Determine the [X, Y] coordinate at the center of the cell enclosing the given text.  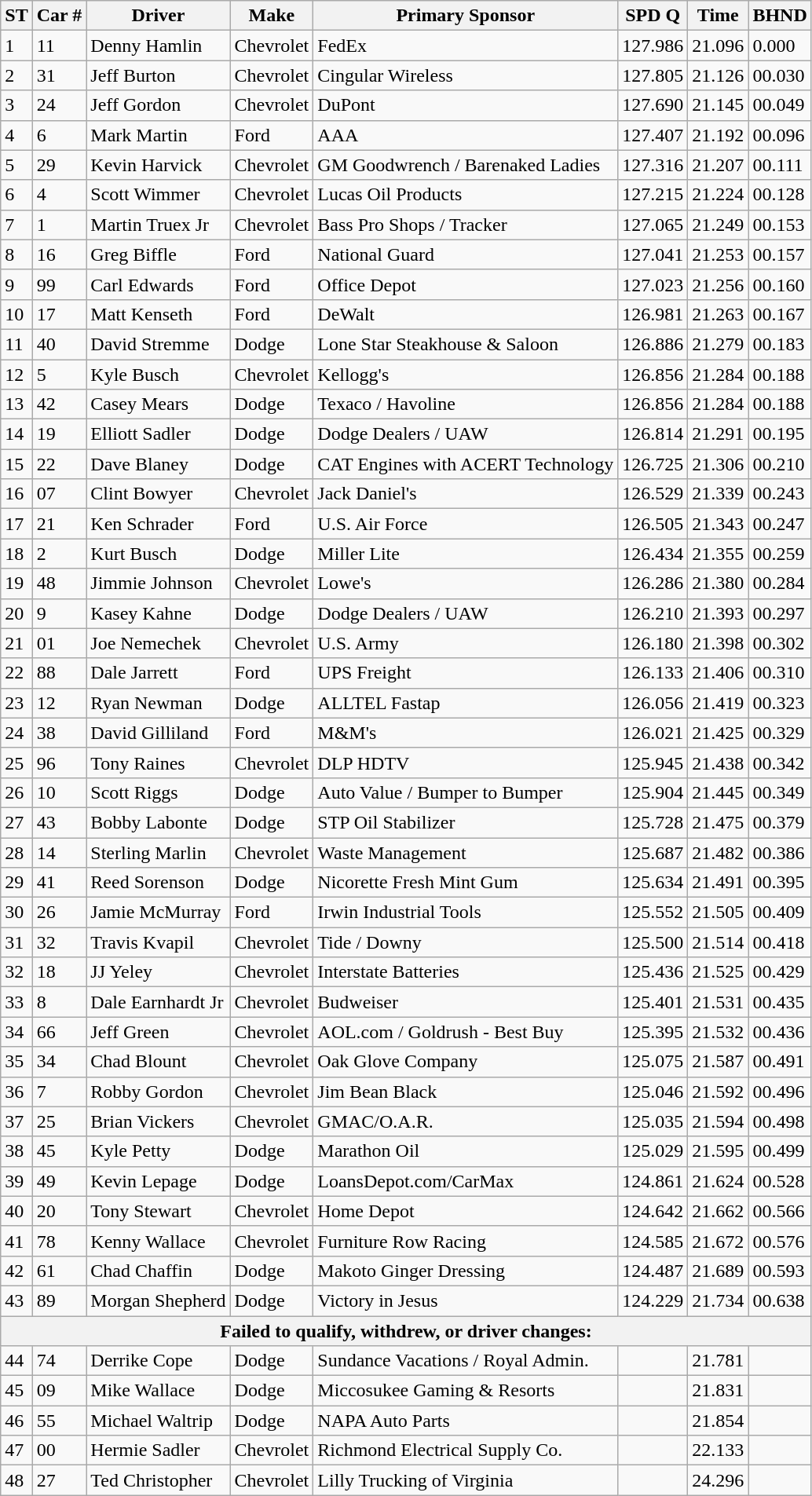
21.192 [718, 135]
24.296 [718, 1480]
Hermie Sadler [159, 1450]
Carl Edwards [159, 284]
BHND [780, 16]
21.531 [718, 1002]
21.279 [718, 344]
00.323 [780, 703]
21.781 [718, 1361]
21.594 [718, 1121]
00.297 [780, 613]
ST [16, 16]
David Stremme [159, 344]
21.475 [718, 822]
125.046 [653, 1092]
47 [16, 1450]
09 [60, 1391]
21.263 [718, 314]
13 [16, 404]
21.624 [718, 1181]
Mike Wallace [159, 1391]
Tide / Downy [466, 942]
Sterling Marlin [159, 852]
28 [16, 852]
JJ Yeley [159, 972]
Failed to qualify, withdrew, or driver changes: [407, 1331]
Lone Star Steakhouse & Saloon [466, 344]
Chad Blount [159, 1062]
UPS Freight [466, 673]
21.592 [718, 1092]
Interstate Batteries [466, 972]
36 [16, 1092]
3 [16, 105]
Sundance Vacations / Royal Admin. [466, 1361]
126.505 [653, 524]
00.167 [780, 314]
DLP HDTV [466, 763]
Ken Schrader [159, 524]
00.576 [780, 1241]
Nicorette Fresh Mint Gum [466, 883]
00.499 [780, 1151]
00.302 [780, 643]
126.056 [653, 703]
21.831 [718, 1391]
Derrike Cope [159, 1361]
21.256 [718, 284]
Joe Nemechek [159, 643]
126.434 [653, 554]
127.316 [653, 165]
39 [16, 1181]
74 [60, 1361]
125.029 [653, 1151]
Matt Kenseth [159, 314]
125.436 [653, 972]
Brian Vickers [159, 1121]
Kellogg's [466, 375]
21.380 [718, 583]
Makoto Ginger Dressing [466, 1271]
Texaco / Havoline [466, 404]
U.S. Army [466, 643]
99 [60, 284]
Jack Daniel's [466, 494]
00.435 [780, 1002]
00.111 [780, 165]
21.145 [718, 105]
126.886 [653, 344]
126.286 [653, 583]
89 [60, 1300]
Casey Mears [159, 404]
00.128 [780, 195]
124.861 [653, 1181]
David Gilliland [159, 733]
00.395 [780, 883]
126.529 [653, 494]
21.406 [718, 673]
00.379 [780, 822]
21.672 [718, 1241]
Mark Martin [159, 135]
Kenny Wallace [159, 1241]
125.395 [653, 1032]
00.030 [780, 75]
21.514 [718, 942]
30 [16, 913]
21.532 [718, 1032]
Robby Gordon [159, 1092]
Tony Raines [159, 763]
00.566 [780, 1211]
21.854 [718, 1421]
124.642 [653, 1211]
Time [718, 16]
00.429 [780, 972]
21.398 [718, 643]
126.021 [653, 733]
23 [16, 703]
21.291 [718, 434]
Lucas Oil Products [466, 195]
U.S. Air Force [466, 524]
Tony Stewart [159, 1211]
126.725 [653, 464]
Oak Glove Company [466, 1062]
21.126 [718, 75]
Office Depot [466, 284]
00.096 [780, 135]
Elliott Sadler [159, 434]
125.500 [653, 942]
78 [60, 1241]
GMAC/O.A.R. [466, 1121]
07 [60, 494]
21.587 [718, 1062]
00.160 [780, 284]
Irwin Industrial Tools [466, 913]
21.445 [718, 792]
Budweiser [466, 1002]
15 [16, 464]
Bobby Labonte [159, 822]
Kurt Busch [159, 554]
124.585 [653, 1241]
125.035 [653, 1121]
00 [60, 1450]
Denny Hamlin [159, 46]
AOL.com / Goldrush - Best Buy [466, 1032]
46 [16, 1421]
Scott Riggs [159, 792]
21.343 [718, 524]
125.552 [653, 913]
127.986 [653, 46]
21.689 [718, 1271]
Victory in Jesus [466, 1300]
Waste Management [466, 852]
125.904 [653, 792]
125.687 [653, 852]
126.981 [653, 314]
Lilly Trucking of Virginia [466, 1480]
21.355 [718, 554]
Kevin Harvick [159, 165]
49 [60, 1181]
00.243 [780, 494]
Kyle Petty [159, 1151]
Furniture Row Racing [466, 1241]
00.342 [780, 763]
Greg Biffle [159, 254]
Cingular Wireless [466, 75]
21.595 [718, 1151]
88 [60, 673]
00.329 [780, 733]
21.249 [718, 225]
127.065 [653, 225]
Chad Chaffin [159, 1271]
DeWalt [466, 314]
Michael Waltrip [159, 1421]
Richmond Electrical Supply Co. [466, 1450]
21.419 [718, 703]
21.339 [718, 494]
Jimmie Johnson [159, 583]
Reed Sorenson [159, 883]
Jeff Green [159, 1032]
125.401 [653, 1002]
21.253 [718, 254]
00.349 [780, 792]
21.505 [718, 913]
Lowe's [466, 583]
66 [60, 1032]
01 [60, 643]
Kasey Kahne [159, 613]
21.734 [718, 1300]
00.284 [780, 583]
Kevin Lepage [159, 1181]
21.525 [718, 972]
Kyle Busch [159, 375]
Car # [60, 16]
127.041 [653, 254]
127.805 [653, 75]
126.133 [653, 673]
00.183 [780, 344]
DuPont [466, 105]
124.229 [653, 1300]
Jim Bean Black [466, 1092]
Make [272, 16]
126.814 [653, 434]
21.491 [718, 883]
00.210 [780, 464]
00.638 [780, 1300]
00.498 [780, 1121]
0.000 [780, 46]
127.407 [653, 135]
33 [16, 1002]
Dale Jarrett [159, 673]
LoansDepot.com/CarMax [466, 1181]
M&M's [466, 733]
125.634 [653, 883]
127.690 [653, 105]
00.157 [780, 254]
00.247 [780, 524]
Marathon Oil [466, 1151]
22.133 [718, 1450]
21.096 [718, 46]
Driver [159, 16]
124.487 [653, 1271]
44 [16, 1361]
Clint Bowyer [159, 494]
00.049 [780, 105]
00.528 [780, 1181]
126.180 [653, 643]
Miccosukee Gaming & Resorts [466, 1391]
Martin Truex Jr [159, 225]
ALLTEL Fastap [466, 703]
Dale Earnhardt Jr [159, 1002]
NAPA Auto Parts [466, 1421]
CAT Engines with ACERT Technology [466, 464]
125.945 [653, 763]
96 [60, 763]
Jamie McMurray [159, 913]
Travis Kvapil [159, 942]
00.593 [780, 1271]
Bass Pro Shops / Tracker [466, 225]
Jeff Gordon [159, 105]
21.306 [718, 464]
GM Goodwrench / Barenaked Ladies [466, 165]
00.496 [780, 1092]
127.023 [653, 284]
21.393 [718, 613]
21.224 [718, 195]
Auto Value / Bumper to Bumper [466, 792]
21.207 [718, 165]
SPD Q [653, 16]
61 [60, 1271]
Ted Christopher [159, 1480]
Home Depot [466, 1211]
35 [16, 1062]
21.662 [718, 1211]
00.195 [780, 434]
37 [16, 1121]
21.482 [718, 852]
Jeff Burton [159, 75]
Primary Sponsor [466, 16]
Ryan Newman [159, 703]
Dave Blaney [159, 464]
STP Oil Stabilizer [466, 822]
21.438 [718, 763]
Morgan Shepherd [159, 1300]
Miller Lite [466, 554]
125.075 [653, 1062]
126.210 [653, 613]
Scott Wimmer [159, 195]
FedEx [466, 46]
00.491 [780, 1062]
00.153 [780, 225]
National Guard [466, 254]
21.425 [718, 733]
55 [60, 1421]
00.386 [780, 852]
00.259 [780, 554]
00.436 [780, 1032]
AAA [466, 135]
00.409 [780, 913]
00.418 [780, 942]
125.728 [653, 822]
00.310 [780, 673]
127.215 [653, 195]
